Identify which cell holds the provided text, then report its (x, y) central coordinate. 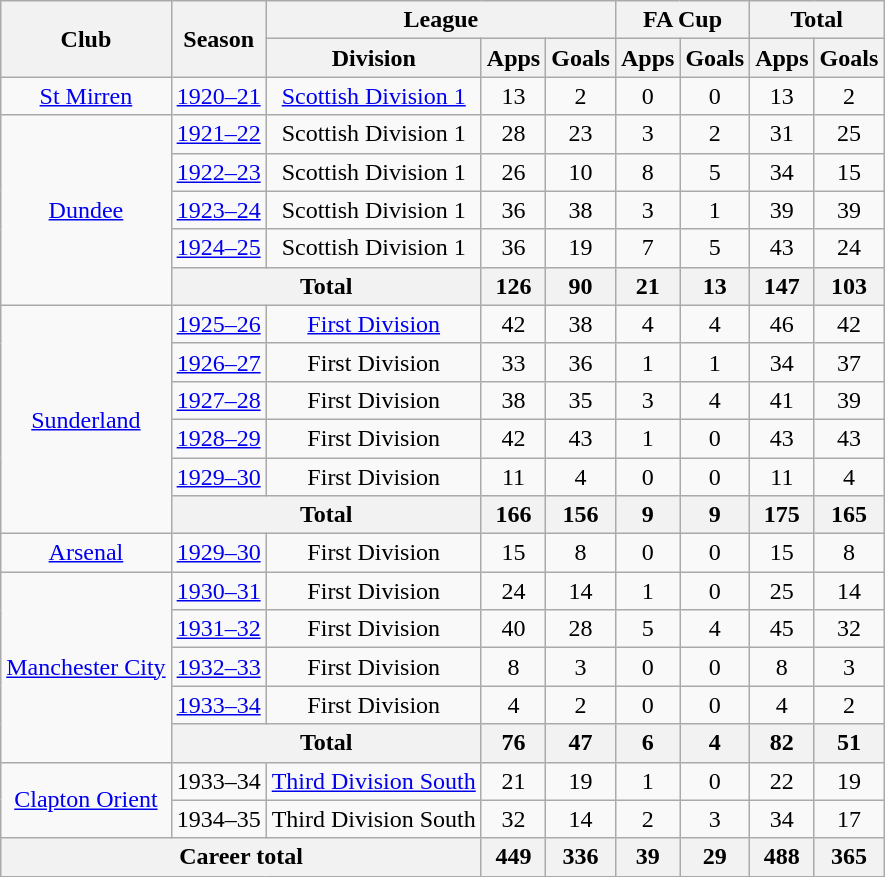
1923–24 (218, 210)
22 (782, 781)
41 (782, 400)
17 (849, 819)
31 (782, 134)
League (440, 20)
Division (374, 58)
Dundee (86, 210)
1921–22 (218, 134)
1926–27 (218, 362)
1925–26 (218, 324)
76 (513, 743)
147 (782, 286)
1924–25 (218, 248)
82 (782, 743)
166 (513, 515)
1922–23 (218, 172)
126 (513, 286)
165 (849, 515)
156 (581, 515)
26 (513, 172)
449 (513, 857)
Club (86, 39)
1920–21 (218, 96)
488 (782, 857)
33 (513, 362)
7 (647, 248)
10 (581, 172)
29 (715, 857)
103 (849, 286)
365 (849, 857)
6 (647, 743)
90 (581, 286)
Clapton Orient (86, 800)
Career total (242, 857)
St Mirren (86, 96)
1931–32 (218, 629)
1927–28 (218, 400)
1934–35 (218, 819)
1928–29 (218, 438)
FA Cup (682, 20)
40 (513, 629)
23 (581, 134)
37 (849, 362)
46 (782, 324)
Manchester City (86, 667)
1932–33 (218, 667)
1930–31 (218, 591)
Arsenal (86, 553)
Sunderland (86, 419)
51 (849, 743)
Season (218, 39)
175 (782, 515)
336 (581, 857)
45 (782, 629)
35 (581, 400)
47 (581, 743)
